For the text-containing cell, return its midpoint in [x, y] coordinate format. 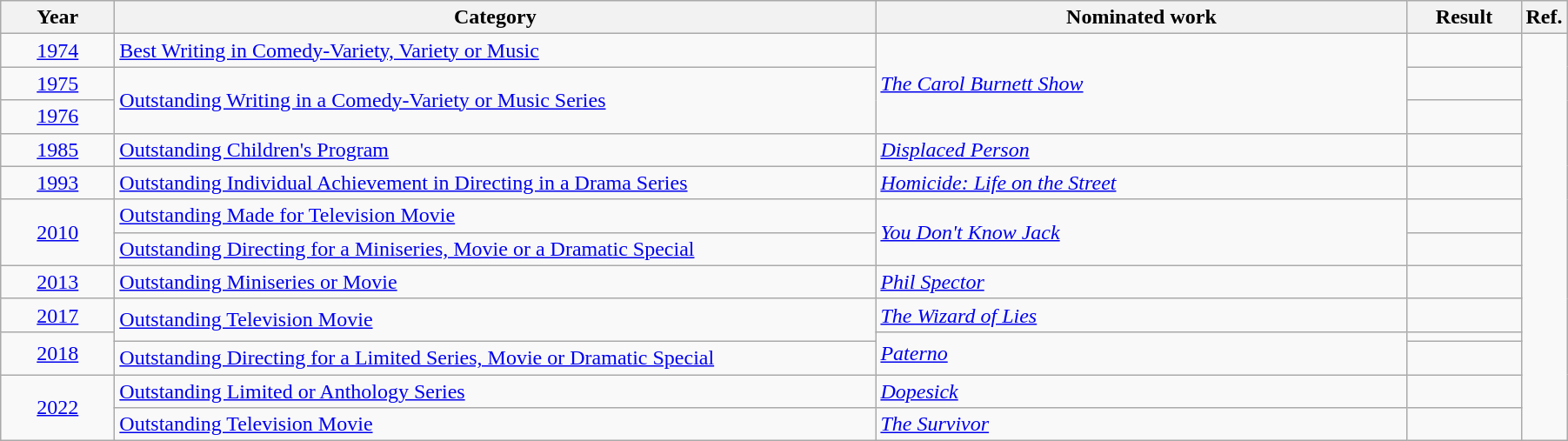
Outstanding Miniseries or Movie [496, 282]
Year [57, 17]
Outstanding Children's Program [496, 150]
Outstanding Directing for a Limited Series, Movie or Dramatic Special [496, 357]
Outstanding Individual Achievement in Directing in a Drama Series [496, 183]
1976 [57, 117]
1974 [57, 50]
2010 [57, 232]
2022 [57, 407]
2018 [57, 353]
Outstanding Writing in a Comedy-Variety or Music Series [496, 100]
Outstanding Made for Television Movie [496, 216]
Nominated work [1141, 17]
Outstanding Directing for a Miniseries, Movie or a Dramatic Special [496, 249]
1993 [57, 183]
Homicide: Life on the Street [1141, 183]
Best Writing in Comedy-Variety, Variety or Music [496, 50]
Result [1465, 17]
Displaced Person [1141, 150]
Outstanding Limited or Anthology Series [496, 391]
You Don't Know Jack [1141, 232]
Phil Spector [1141, 282]
2013 [57, 282]
Paterno [1141, 353]
Category [496, 17]
The Wizard of Lies [1141, 315]
The Survivor [1141, 424]
The Carol Burnett Show [1141, 84]
Ref. [1545, 17]
2017 [57, 315]
1975 [57, 84]
Dopesick [1141, 391]
1985 [57, 150]
